Return [x, y] of the center of cell containing provided text 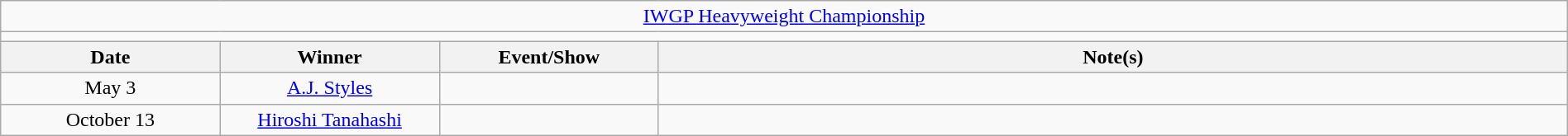
Event/Show [549, 57]
May 3 [111, 88]
A.J. Styles [329, 88]
October 13 [111, 120]
Winner [329, 57]
IWGP Heavyweight Championship [784, 16]
Date [111, 57]
Note(s) [1113, 57]
Hiroshi Tanahashi [329, 120]
